For the text-containing cell, return its midpoint in [x, y] coordinate format. 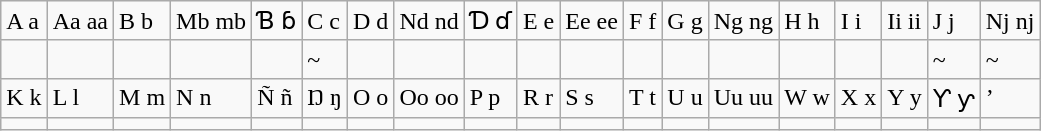
K k [24, 98]
Ee ee [592, 21]
S s [592, 98]
Ii ii [905, 21]
Ɓ ɓ [277, 21]
Y y [905, 98]
Ñ ñ [277, 98]
Aa aa [80, 21]
A a [24, 21]
C c [325, 21]
I i [858, 21]
B b [142, 21]
Ng ng [743, 21]
Ɗ ɗ [490, 21]
J j [954, 21]
D d [370, 21]
F f [642, 21]
M m [142, 98]
E e [538, 21]
H h [808, 21]
U u [685, 98]
Uu uu [743, 98]
~ [1010, 59]
Mb mb [212, 21]
~‍ [954, 59]
Ŋ ŋ [325, 98]
O o [370, 98]
Nj nj [1010, 21]
Ƴ ƴ [954, 98]
X x [858, 98]
L l [80, 98]
G g [685, 21]
N n [212, 98]
R r [538, 98]
Oo oo [429, 98]
W w [808, 98]
‍~‍ [325, 59]
Nd nd [429, 21]
P p [490, 98]
’ [1010, 98]
T t [642, 98]
